Return the (X, Y) coordinate for the center point of the cell that contains the specified text.  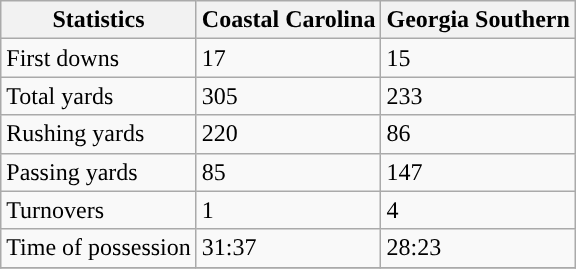
Rushing yards (99, 134)
Coastal Carolina (288, 20)
147 (478, 172)
Statistics (99, 20)
Turnovers (99, 210)
First downs (99, 58)
Time of possession (99, 248)
31:37 (288, 248)
28:23 (478, 248)
15 (478, 58)
220 (288, 134)
85 (288, 172)
1 (288, 210)
Georgia Southern (478, 20)
86 (478, 134)
305 (288, 96)
Total yards (99, 96)
17 (288, 58)
Passing yards (99, 172)
4 (478, 210)
233 (478, 96)
